Locate the cell with the specified text and output its [X, Y] center coordinate. 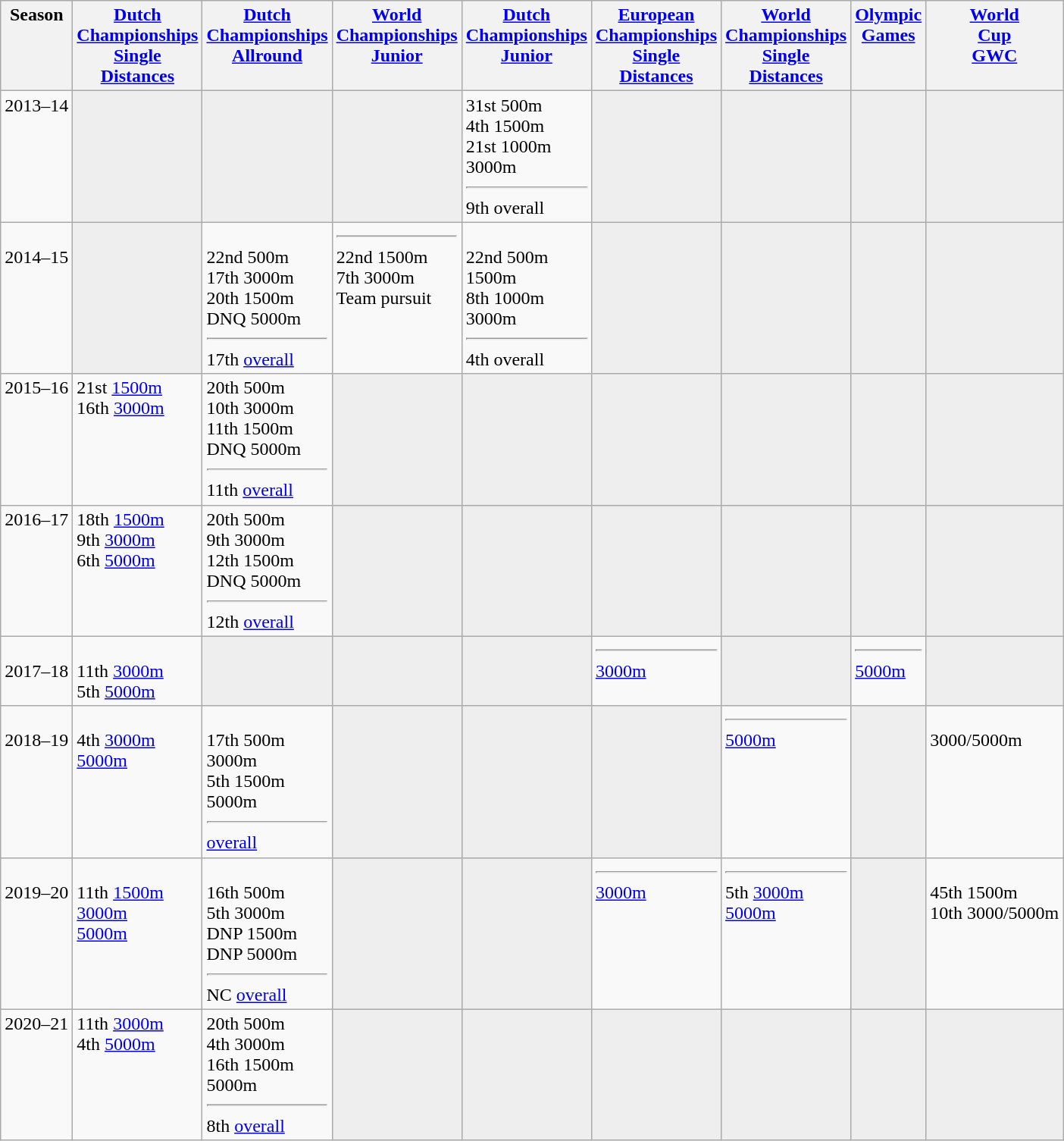
22nd 1500m 7th 3000m Team pursuit [397, 298]
World Championships Single Distances [787, 45]
17th 500m 3000m 5th 1500m 5000m overall [267, 782]
Dutch Championships Single Distances [138, 45]
11th 3000m 5th 5000m [138, 671]
2016–17 [36, 570]
European Championships Single Distances [656, 45]
2015–16 [36, 440]
2019–20 [36, 933]
18th 1500m 9th 3000m 6th 5000m [138, 570]
Dutch Championships Allround [267, 45]
31st 500m 4th 1500m 21st 1000m 3000m 9th overall [526, 156]
Dutch Championships Junior [526, 45]
3000/5000m [994, 782]
2014–15 [36, 298]
20th 500m 10th 3000m 11th 1500m DNQ 5000m 11th overall [267, 440]
World Championships Junior [397, 45]
2017–18 [36, 671]
22nd 500m 17th 3000m 20th 1500m DNQ 5000m 17th overall [267, 298]
21st 1500m 16th 3000m [138, 440]
20th 500m 9th 3000m 12th 1500m DNQ 5000m 12th overall [267, 570]
2020–21 [36, 1075]
Season [36, 45]
Olympic Games [888, 45]
4th 3000m 5000m [138, 782]
11th 3000m 4th 5000m [138, 1075]
16th 500m 5th 3000m DNP 1500m DNP 5000m NC overall [267, 933]
20th 500m 4th 3000m 16th 1500m 5000m 8th overall [267, 1075]
22nd 500m 1500m 8th 1000m 3000m 4th overall [526, 298]
World Cup GWC [994, 45]
2018–19 [36, 782]
11th 1500m 3000m 5000m [138, 933]
5th 3000m 5000m [787, 933]
45th 1500m 10th 3000/5000m [994, 933]
2013–14 [36, 156]
